Determine the [x, y] coordinate at the center of the cell enclosing the given text.  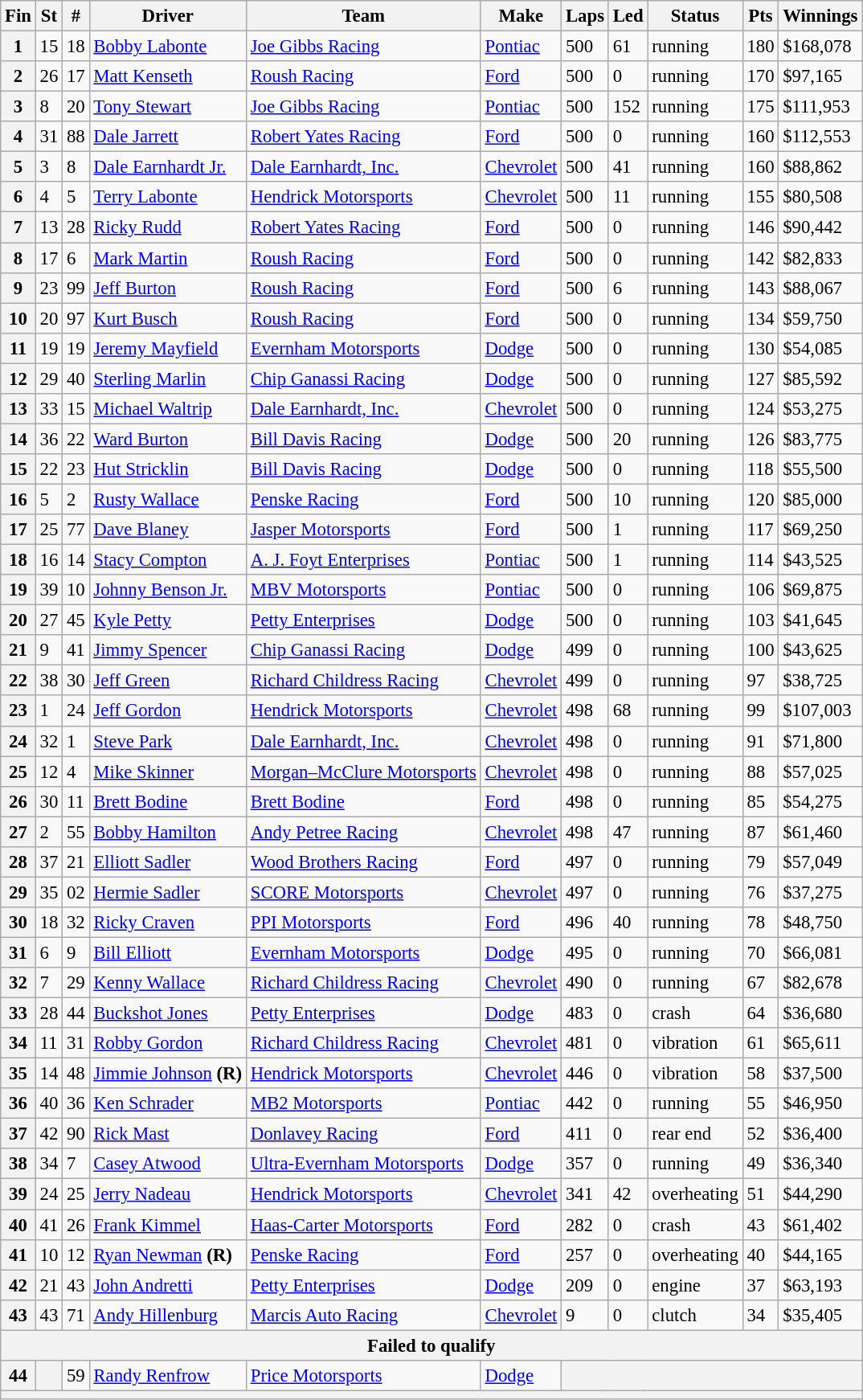
446 [585, 1074]
$90,442 [820, 227]
$61,460 [820, 832]
90 [76, 1134]
$36,680 [820, 1013]
Failed to qualify [431, 1345]
Randy Renfrow [167, 1376]
Laps [585, 16]
Price Motorsports [363, 1376]
58 [760, 1074]
Wood Brothers Racing [363, 862]
$54,085 [820, 348]
$88,067 [820, 288]
$59,750 [820, 318]
Stacy Compton [167, 560]
Jeremy Mayfield [167, 348]
152 [628, 107]
71 [76, 1315]
126 [760, 439]
49 [760, 1165]
155 [760, 197]
64 [760, 1013]
Sterling Marlin [167, 379]
$85,000 [820, 499]
$168,078 [820, 47]
$44,290 [820, 1194]
$65,611 [820, 1043]
Jeff Gordon [167, 711]
$44,165 [820, 1255]
495 [585, 952]
$48,750 [820, 923]
$37,500 [820, 1074]
490 [585, 983]
$55,500 [820, 469]
Andy Hillenburg [167, 1315]
Make [521, 16]
45 [76, 620]
$38,725 [820, 681]
Fin [18, 16]
$63,193 [820, 1285]
103 [760, 620]
142 [760, 258]
Jerry Nadeau [167, 1194]
77 [76, 530]
118 [760, 469]
68 [628, 711]
209 [585, 1285]
$37,275 [820, 892]
Frank Kimmel [167, 1225]
175 [760, 107]
St [48, 16]
Bobby Hamilton [167, 832]
Rick Mast [167, 1134]
79 [760, 862]
Tony Stewart [167, 107]
$53,275 [820, 409]
483 [585, 1013]
$46,950 [820, 1103]
$36,340 [820, 1165]
$35,405 [820, 1315]
02 [76, 892]
411 [585, 1134]
143 [760, 288]
Dale Jarrett [167, 137]
Haas-Carter Motorsports [363, 1225]
130 [760, 348]
Kurt Busch [167, 318]
47 [628, 832]
Led [628, 16]
Robby Gordon [167, 1043]
Marcis Auto Racing [363, 1315]
Steve Park [167, 741]
Ultra-Evernham Motorsports [363, 1165]
146 [760, 227]
Kenny Wallace [167, 983]
Dave Blaney [167, 530]
76 [760, 892]
$83,775 [820, 439]
100 [760, 650]
Donlavey Racing [363, 1134]
Mark Martin [167, 258]
Bill Elliott [167, 952]
Rusty Wallace [167, 499]
134 [760, 318]
Kyle Petty [167, 620]
$61,402 [820, 1225]
John Andretti [167, 1285]
$41,645 [820, 620]
$88,862 [820, 167]
Casey Atwood [167, 1165]
PPI Motorsports [363, 923]
$71,800 [820, 741]
170 [760, 76]
Jeff Burton [167, 288]
Johnny Benson Jr. [167, 590]
$69,875 [820, 590]
SCORE Motorsports [363, 892]
Bobby Labonte [167, 47]
117 [760, 530]
$111,953 [820, 107]
48 [76, 1074]
282 [585, 1225]
481 [585, 1043]
Jeff Green [167, 681]
Ken Schrader [167, 1103]
120 [760, 499]
Matt Kenseth [167, 76]
Team [363, 16]
Elliott Sadler [167, 862]
Jimmy Spencer [167, 650]
$69,250 [820, 530]
$57,049 [820, 862]
114 [760, 560]
$54,275 [820, 801]
51 [760, 1194]
# [76, 16]
engine [695, 1285]
Ricky Craven [167, 923]
442 [585, 1103]
Morgan–McClure Motorsports [363, 772]
Ricky Rudd [167, 227]
$112,553 [820, 137]
Driver [167, 16]
Ryan Newman (R) [167, 1255]
70 [760, 952]
$57,025 [820, 772]
106 [760, 590]
Buckshot Jones [167, 1013]
496 [585, 923]
$82,678 [820, 983]
Hut Stricklin [167, 469]
Jimmie Johnson (R) [167, 1074]
Michael Waltrip [167, 409]
59 [76, 1376]
Ward Burton [167, 439]
Hermie Sadler [167, 892]
$66,081 [820, 952]
Terry Labonte [167, 197]
67 [760, 983]
MB2 Motorsports [363, 1103]
180 [760, 47]
91 [760, 741]
78 [760, 923]
$36,400 [820, 1134]
$80,508 [820, 197]
$43,625 [820, 650]
Mike Skinner [167, 772]
Dale Earnhardt Jr. [167, 167]
341 [585, 1194]
127 [760, 379]
Andy Petree Racing [363, 832]
257 [585, 1255]
$43,525 [820, 560]
$82,833 [820, 258]
$107,003 [820, 711]
$85,592 [820, 379]
MBV Motorsports [363, 590]
87 [760, 832]
Winnings [820, 16]
124 [760, 409]
Pts [760, 16]
Jasper Motorsports [363, 530]
$97,165 [820, 76]
rear end [695, 1134]
52 [760, 1134]
85 [760, 801]
clutch [695, 1315]
357 [585, 1165]
A. J. Foyt Enterprises [363, 560]
Status [695, 16]
